Pinpoint the cell where the given text exists, returning its (X, Y) midpoint coordinate. 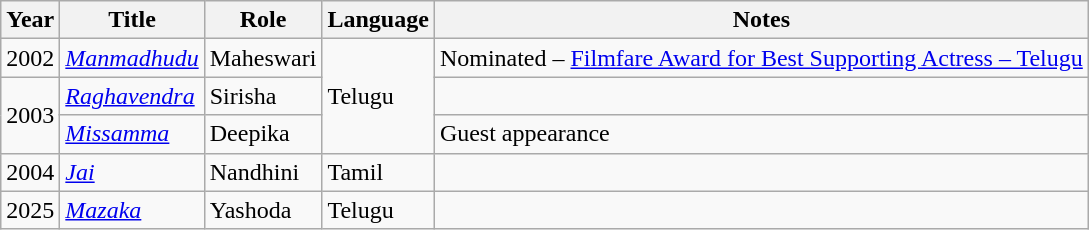
Year (30, 20)
Language (378, 20)
2025 (30, 210)
Deepika (263, 134)
2002 (30, 58)
2004 (30, 172)
Nominated – Filmfare Award for Best Supporting Actress – Telugu (761, 58)
Raghavendra (132, 96)
Guest appearance (761, 134)
Tamil (378, 172)
Jai (132, 172)
Title (132, 20)
Role (263, 20)
Missamma (132, 134)
Manmadhudu (132, 58)
Yashoda (263, 210)
2003 (30, 115)
Nandhini (263, 172)
Notes (761, 20)
Maheswari (263, 58)
Mazaka (132, 210)
Sirisha (263, 96)
